For the text-containing cell, return its midpoint in [x, y] coordinate format. 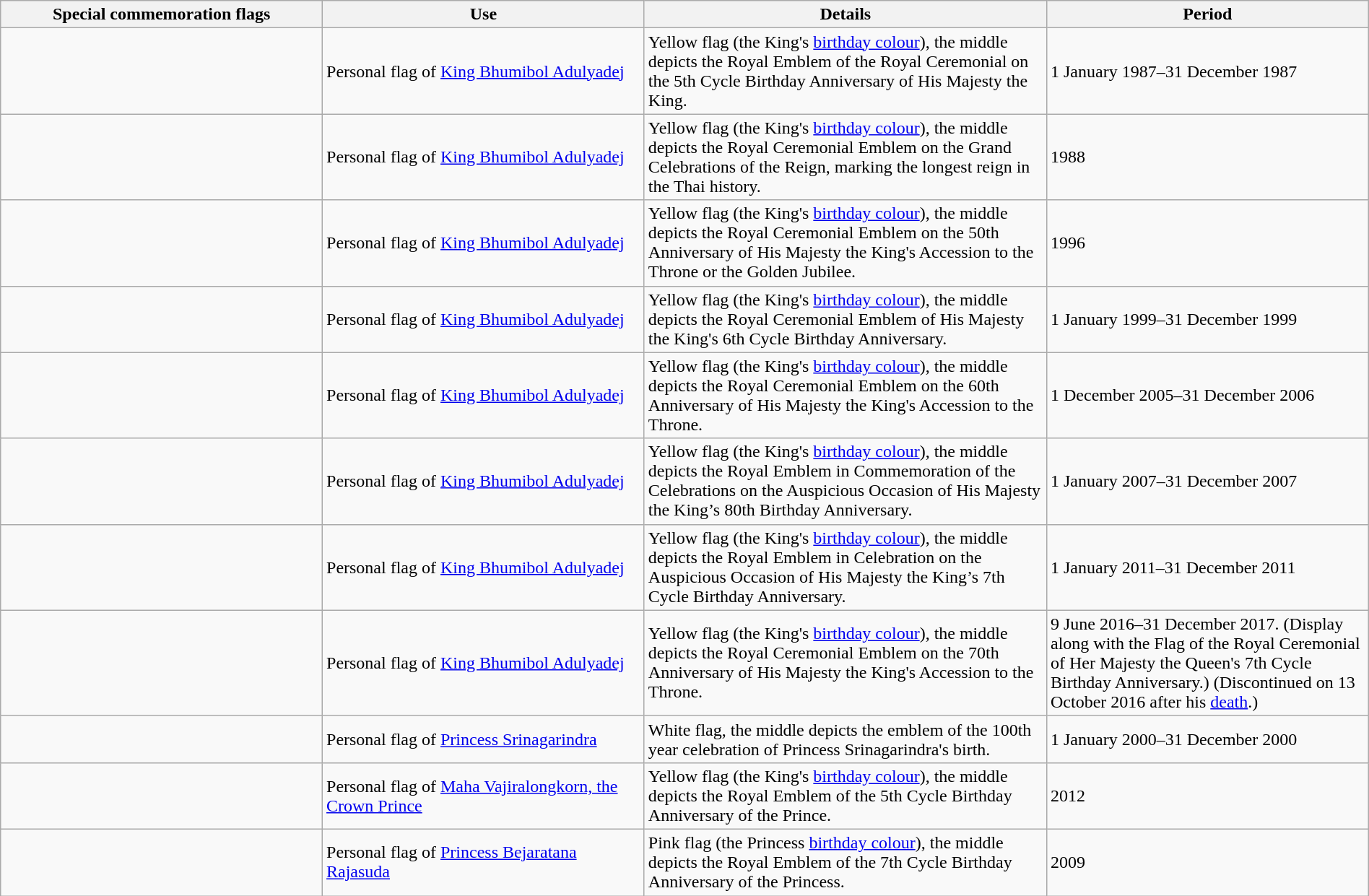
1996 [1207, 243]
1 January 2011–31 December 2011 [1207, 567]
2012 [1207, 796]
1988 [1207, 157]
Use [484, 14]
Special commemoration flags [162, 14]
Yellow flag (the King's birthday colour), the middle depicts the Royal Emblem of the 5th Cycle Birthday Anniversary of the Prince. [845, 796]
1 December 2005–31 December 2006 [1207, 396]
1 January 2007–31 December 2007 [1207, 481]
White flag, the middle depicts the emblem of the 100th year celebration of Princess Srinagarindra's birth. [845, 739]
1 January 1987–31 December 1987 [1207, 71]
Details [845, 14]
Personal flag of Maha Vajiralongkorn, the Crown Prince [484, 796]
Yellow flag (the King's birthday colour), the middle depicts the Royal Ceremonial Emblem of His Majesty the King's 6th Cycle Birthday Anniversary. [845, 319]
2009 [1207, 862]
Period [1207, 14]
1 January 1999–31 December 1999 [1207, 319]
1 January 2000–31 December 2000 [1207, 739]
Personal flag of Princess Bejaratana Rajasuda [484, 862]
Pink flag (the Princess birthday colour), the middle depicts the Royal Emblem of the 7th Cycle Birthday Anniversary of the Princess. [845, 862]
Personal flag of Princess Srinagarindra [484, 739]
